Return (X, Y) of the center of cell containing provided text 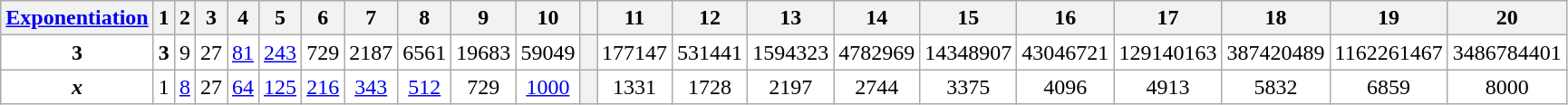
59049 (547, 52)
129140163 (1167, 52)
243 (281, 52)
8000 (1506, 87)
512 (424, 87)
17 (1167, 18)
1331 (634, 87)
15 (968, 18)
4782969 (877, 52)
387420489 (1276, 52)
1162261467 (1389, 52)
64 (243, 87)
16 (1066, 18)
7 (372, 18)
343 (372, 87)
3486784401 (1506, 52)
43046721 (1066, 52)
19683 (484, 52)
2187 (372, 52)
11 (634, 18)
1594323 (790, 52)
20 (1506, 18)
1728 (711, 87)
x (78, 87)
6561 (424, 52)
4096 (1066, 87)
1000 (547, 87)
125 (281, 87)
2744 (877, 87)
531441 (711, 52)
6859 (1389, 87)
81 (243, 52)
3375 (968, 87)
5832 (1276, 87)
10 (547, 18)
2197 (790, 87)
2 (185, 18)
12 (711, 18)
13 (790, 18)
4 (243, 18)
177147 (634, 52)
14348907 (968, 52)
Exponentiation (78, 18)
14 (877, 18)
6 (323, 18)
18 (1276, 18)
216 (323, 87)
4913 (1167, 87)
19 (1389, 18)
5 (281, 18)
